Locate the cell with the specified text and output its [X, Y] center coordinate. 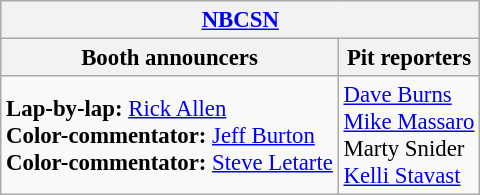
NBCSN [240, 20]
Booth announcers [170, 58]
Lap-by-lap: Rick AllenColor-commentator: Jeff BurtonColor-commentator: Steve Letarte [170, 136]
Dave BurnsMike MassaroMarty SniderKelli Stavast [409, 136]
Pit reporters [409, 58]
